Capture the cell that displays the provided text and extract its [X, Y] central coordinate. 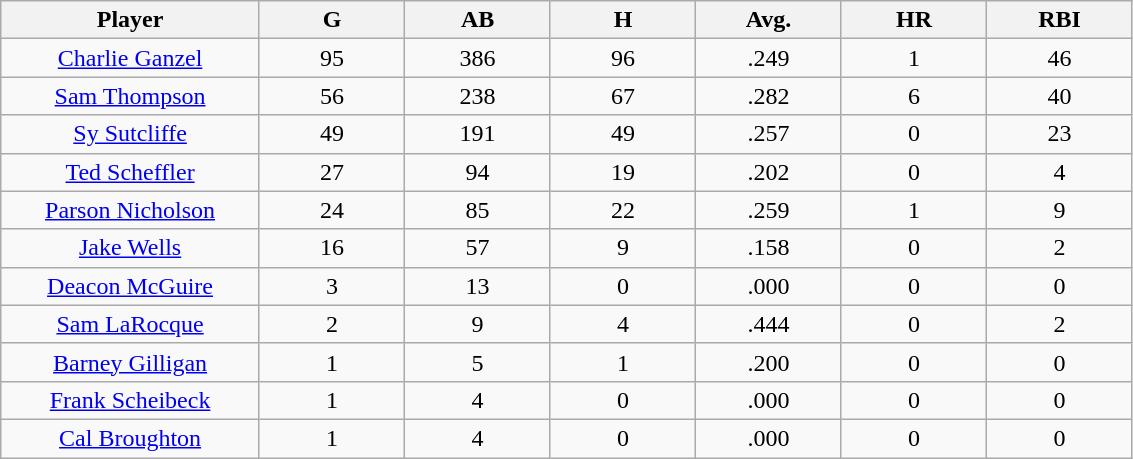
57 [478, 248]
AB [478, 20]
H [622, 20]
19 [622, 172]
Deacon McGuire [130, 286]
67 [622, 96]
16 [332, 248]
Parson Nicholson [130, 210]
Cal Broughton [130, 438]
.202 [768, 172]
27 [332, 172]
.257 [768, 134]
23 [1060, 134]
238 [478, 96]
46 [1060, 58]
Frank Scheibeck [130, 400]
Charlie Ganzel [130, 58]
95 [332, 58]
Player [130, 20]
Barney Gilligan [130, 362]
96 [622, 58]
386 [478, 58]
5 [478, 362]
.200 [768, 362]
3 [332, 286]
G [332, 20]
191 [478, 134]
RBI [1060, 20]
40 [1060, 96]
.444 [768, 324]
22 [622, 210]
13 [478, 286]
Sy Sutcliffe [130, 134]
56 [332, 96]
HR [914, 20]
.282 [768, 96]
.259 [768, 210]
Ted Scheffler [130, 172]
Sam LaRocque [130, 324]
Avg. [768, 20]
Jake Wells [130, 248]
Sam Thompson [130, 96]
94 [478, 172]
6 [914, 96]
.249 [768, 58]
24 [332, 210]
.158 [768, 248]
85 [478, 210]
